From the cell containing the given text, extract its center point as [x, y] coordinate. 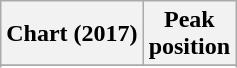
Chart (2017) [72, 34]
Peakposition [189, 34]
